Search for the cell housing the specified text and yield its [X, Y] center coordinate. 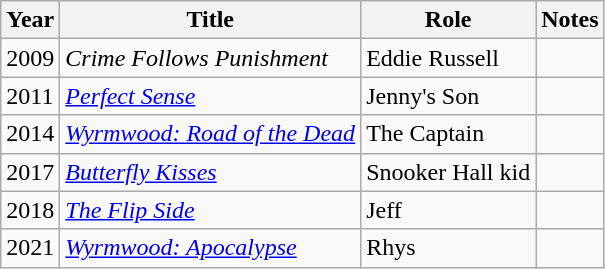
Jeff [448, 210]
Snooker Hall kid [448, 172]
2014 [30, 134]
Wyrmwood: Apocalypse [210, 248]
Rhys [448, 248]
The Flip Side [210, 210]
Jenny's Son [448, 96]
Butterfly Kisses [210, 172]
Crime Follows Punishment [210, 58]
The Captain [448, 134]
Role [448, 20]
2021 [30, 248]
2009 [30, 58]
2017 [30, 172]
2018 [30, 210]
Perfect Sense [210, 96]
2011 [30, 96]
Eddie Russell [448, 58]
Notes [570, 20]
Title [210, 20]
Year [30, 20]
Wyrmwood: Road of the Dead [210, 134]
